Capture the cell that displays the provided text and extract its [x, y] central coordinate. 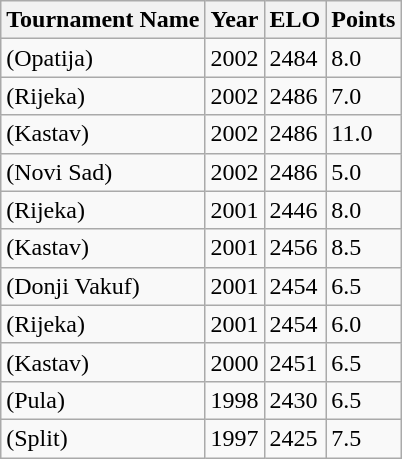
1998 [234, 400]
1997 [234, 438]
(Donji Vakuf) [103, 286]
2446 [295, 210]
2425 [295, 438]
11.0 [364, 134]
(Novi Sad) [103, 172]
6.0 [364, 324]
2484 [295, 58]
(Opatija) [103, 58]
2451 [295, 362]
ELO [295, 20]
5.0 [364, 172]
7.5 [364, 438]
2430 [295, 400]
Points [364, 20]
7.0 [364, 96]
2456 [295, 248]
8.5 [364, 248]
Tournament Name [103, 20]
(Split) [103, 438]
(Pula) [103, 400]
Year [234, 20]
2000 [234, 362]
